Search for the cell housing the specified text and yield its [x, y] center coordinate. 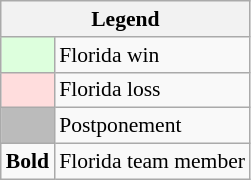
Legend [126, 19]
Florida win [152, 55]
Florida loss [152, 90]
Postponement [152, 126]
Florida team member [152, 162]
Bold [28, 162]
